Return (x, y) of the center of cell containing provided text 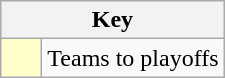
Teams to playoffs (133, 58)
Key (112, 20)
